Find where the given text appears and provide that cell's center as [X, Y] coordinate. 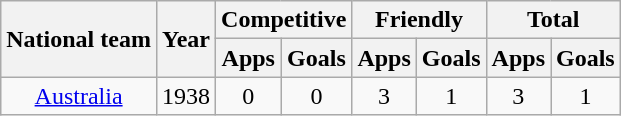
Competitive [284, 20]
Friendly [419, 20]
Total [553, 20]
Year [186, 39]
National team [79, 39]
Australia [79, 96]
1938 [186, 96]
